Identify which cell holds the provided text, then report its [X, Y] central coordinate. 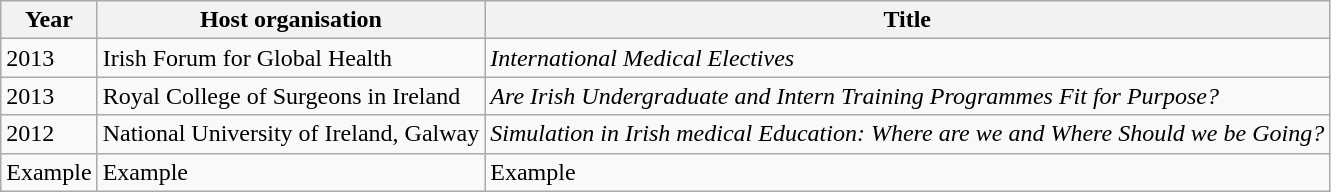
International Medical Electives [908, 58]
Host organisation [291, 20]
Title [908, 20]
Year [49, 20]
Irish Forum for Global Health [291, 58]
Royal College of Surgeons in Ireland [291, 96]
National University of Ireland, Galway [291, 134]
Are Irish Undergraduate and Intern Training Programmes Fit for Purpose? [908, 96]
2012 [49, 134]
Simulation in Irish medical Education: Where are we and Where Should we be Going? [908, 134]
